Output the [x, y] coordinate of the center of the cell containing the given text.  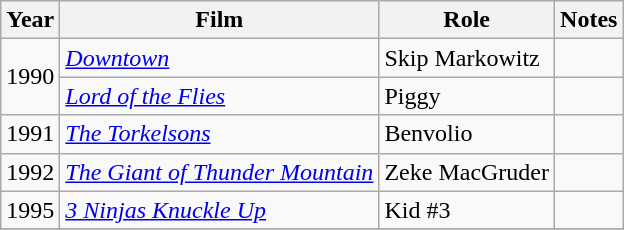
1992 [30, 172]
1991 [30, 134]
Lord of the Flies [220, 96]
Skip Markowitz [467, 58]
Benvolio [467, 134]
3 Ninjas Knuckle Up [220, 210]
Kid #3 [467, 210]
1990 [30, 77]
Film [220, 20]
The Torkelsons [220, 134]
Role [467, 20]
The Giant of Thunder Mountain [220, 172]
Piggy [467, 96]
Year [30, 20]
Zeke MacGruder [467, 172]
Downtown [220, 58]
1995 [30, 210]
Notes [589, 20]
